For the text-containing cell, return its midpoint in (X, Y) coordinate format. 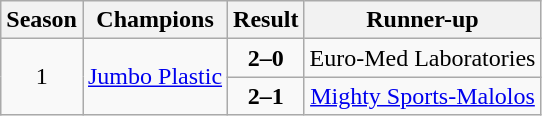
2–1 (266, 96)
Jumbo Plastic (154, 77)
Season (42, 20)
Result (266, 20)
Champions (154, 20)
Euro-Med Laboratories (422, 58)
2–0 (266, 58)
Mighty Sports-Malolos (422, 96)
Runner-up (422, 20)
1 (42, 77)
